Return [x, y] of the center of cell containing provided text 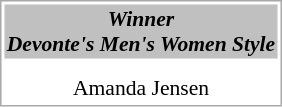
WinnerDevonte's Men's Women Style [140, 31]
Amanda Jensen [140, 88]
